Find where the given text appears and provide that cell's center as [X, Y] coordinate. 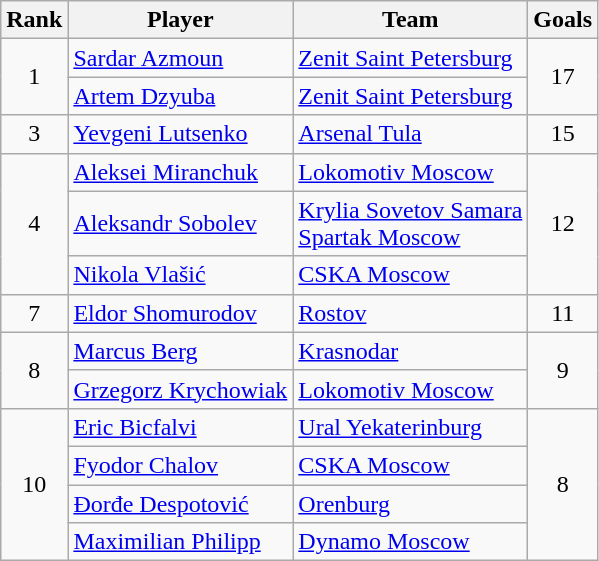
11 [563, 313]
Aleksandr Sobolev [180, 224]
Krasnodar [410, 351]
12 [563, 224]
7 [34, 313]
15 [563, 134]
Aleksei Miranchuk [180, 172]
Rank [34, 20]
Đorđe Despotović [180, 503]
Grzegorz Krychowiak [180, 389]
Fyodor Chalov [180, 465]
Eric Bicfalvi [180, 427]
Yevgeni Lutsenko [180, 134]
1 [34, 77]
Arsenal Tula [410, 134]
17 [563, 77]
Maximilian Philipp [180, 542]
Rostov [410, 313]
Team [410, 20]
Krylia Sovetov SamaraSpartak Moscow [410, 224]
Sardar Azmoun [180, 58]
3 [34, 134]
Dynamo Moscow [410, 542]
Player [180, 20]
Eldor Shomurodov [180, 313]
4 [34, 224]
Goals [563, 20]
Marcus Berg [180, 351]
9 [563, 370]
10 [34, 484]
Nikola Vlašić [180, 275]
Ural Yekaterinburg [410, 427]
Orenburg [410, 503]
Artem Dzyuba [180, 96]
